Detect which cell encompasses the target text, then output its [x, y] center coordinate. 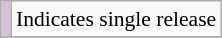
Indicates single release [116, 19]
